Scan for the cell matching the given text and deliver its [x, y] coordinate at center. 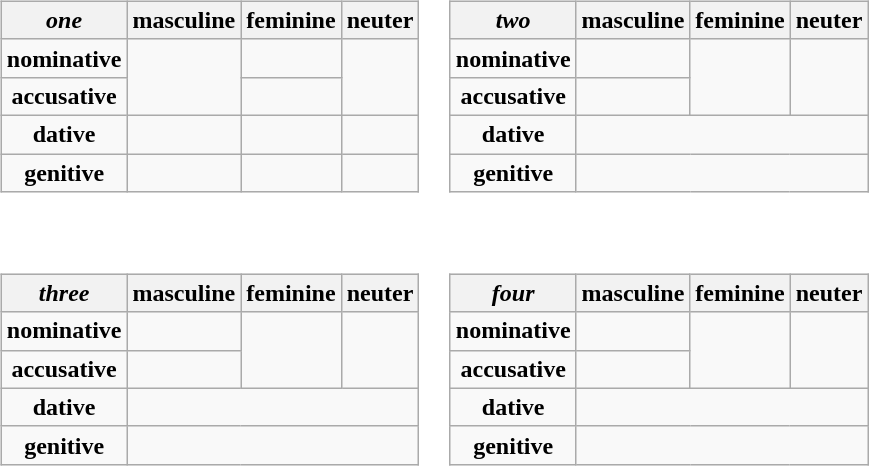
one [64, 20]
three [64, 293]
four [513, 293]
two [513, 20]
